Provide the (x, y) coordinate of the cell's center where the given text is located.  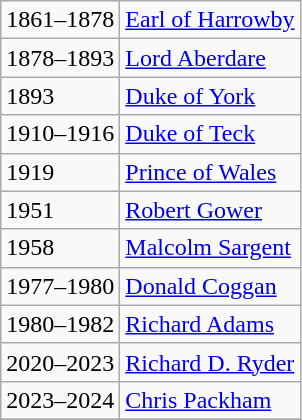
Richard Adams (210, 324)
2020–2023 (60, 362)
Duke of Teck (210, 134)
Malcolm Sargent (210, 248)
Earl of Harrowby (210, 20)
Chris Packham (210, 400)
1910–1916 (60, 134)
1951 (60, 210)
1878–1893 (60, 58)
Robert Gower (210, 210)
Prince of Wales (210, 172)
1958 (60, 248)
Lord Aberdare (210, 58)
1893 (60, 96)
2023–2024 (60, 400)
Duke of York (210, 96)
1977–1980 (60, 286)
1919 (60, 172)
1861–1878 (60, 20)
Richard D. Ryder (210, 362)
Donald Coggan (210, 286)
1980–1982 (60, 324)
